Return the (x, y) coordinate for the center point of the cell that contains the specified text.  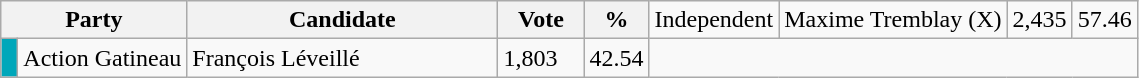
57.46 (1104, 20)
2,435 (1040, 20)
Vote (541, 20)
Independent (714, 20)
1,803 (541, 58)
Action Gatineau (102, 58)
François Léveillé (342, 58)
% (616, 20)
Maxime Tremblay (X) (893, 20)
Party (94, 20)
42.54 (616, 58)
Candidate (342, 20)
